Scan for the cell matching the given text and deliver its [x, y] coordinate at center. 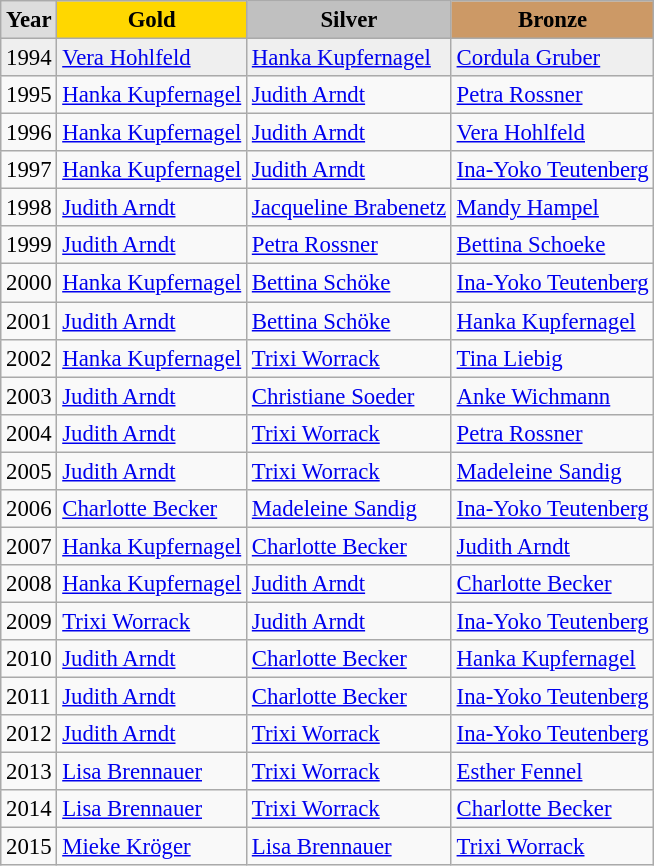
2000 [29, 283]
1995 [29, 95]
Jacqueline Brabenetz [350, 208]
1996 [29, 133]
2001 [29, 321]
2007 [29, 546]
2013 [29, 772]
Year [29, 20]
1999 [29, 245]
2004 [29, 433]
2005 [29, 471]
Cordula Gruber [552, 58]
2006 [29, 509]
Bettina Schoeke [552, 245]
Esther Fennel [552, 772]
2009 [29, 621]
2008 [29, 584]
1997 [29, 170]
2012 [29, 734]
2003 [29, 396]
2002 [29, 358]
1998 [29, 208]
Tina Liebig [552, 358]
Mandy Hampel [552, 208]
Bronze [552, 20]
Mieke Kröger [152, 847]
2010 [29, 659]
2015 [29, 847]
2011 [29, 697]
Christiane Soeder [350, 396]
2014 [29, 809]
Anke Wichmann [552, 396]
Silver [350, 20]
Gold [152, 20]
1994 [29, 58]
